For the text-containing cell, return its midpoint in [x, y] coordinate format. 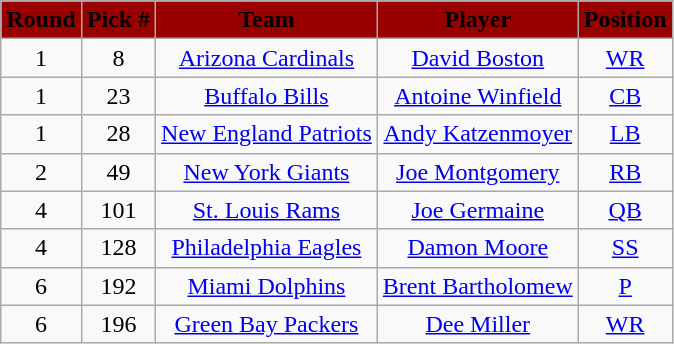
St. Louis Rams [267, 210]
CB [625, 96]
Player [478, 20]
Pick # [118, 20]
RB [625, 172]
23 [118, 96]
Joe Germaine [478, 210]
Joe Montgomery [478, 172]
QB [625, 210]
101 [118, 210]
Miami Dolphins [267, 286]
Arizona Cardinals [267, 58]
Green Bay Packers [267, 324]
Brent Bartholomew [478, 286]
New England Patriots [267, 134]
49 [118, 172]
Team [267, 20]
Round [41, 20]
P [625, 286]
Philadelphia Eagles [267, 248]
Antoine Winfield [478, 96]
128 [118, 248]
Andy Katzenmoyer [478, 134]
2 [41, 172]
Position [625, 20]
David Boston [478, 58]
New York Giants [267, 172]
Dee Miller [478, 324]
196 [118, 324]
Damon Moore [478, 248]
SS [625, 248]
Buffalo Bills [267, 96]
8 [118, 58]
192 [118, 286]
28 [118, 134]
LB [625, 134]
